Find where the given text appears and provide that cell's center as [x, y] coordinate. 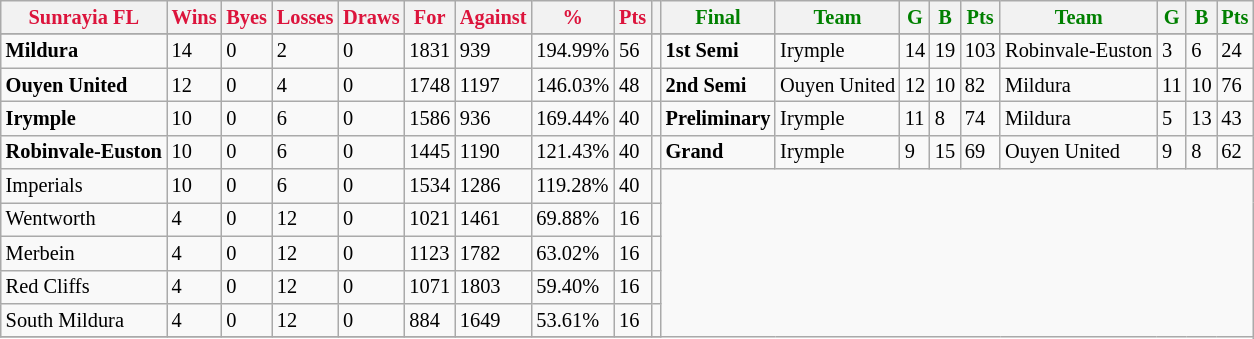
Sunrayia FL [84, 17]
936 [494, 118]
53.61% [572, 320]
2nd Semi [718, 85]
5 [1172, 118]
1748 [429, 85]
1197 [494, 85]
Preliminary [718, 118]
69 [980, 152]
2 [305, 51]
121.43% [572, 152]
15 [945, 152]
1782 [494, 253]
146.03% [572, 85]
% [572, 17]
1021 [429, 219]
1803 [494, 287]
13 [1201, 118]
119.28% [572, 186]
Wins [194, 17]
3 [1172, 51]
1st Semi [718, 51]
43 [1234, 118]
Wentworth [84, 219]
1831 [429, 51]
Byes [246, 17]
884 [429, 320]
1586 [429, 118]
1123 [429, 253]
Grand [718, 152]
Final [718, 17]
1286 [494, 186]
48 [632, 85]
103 [980, 51]
1461 [494, 219]
62 [1234, 152]
74 [980, 118]
1190 [494, 152]
76 [1234, 85]
Red Cliffs [84, 287]
19 [945, 51]
1534 [429, 186]
24 [1234, 51]
1445 [429, 152]
For [429, 17]
Imperials [84, 186]
194.99% [572, 51]
56 [632, 51]
69.88% [572, 219]
82 [980, 85]
1649 [494, 320]
Merbein [84, 253]
169.44% [572, 118]
South Mildura [84, 320]
59.40% [572, 287]
Losses [305, 17]
Against [494, 17]
1071 [429, 287]
939 [494, 51]
63.02% [572, 253]
Draws [371, 17]
